Extract the [x, y] coordinate from the center of the cell holding the provided text.  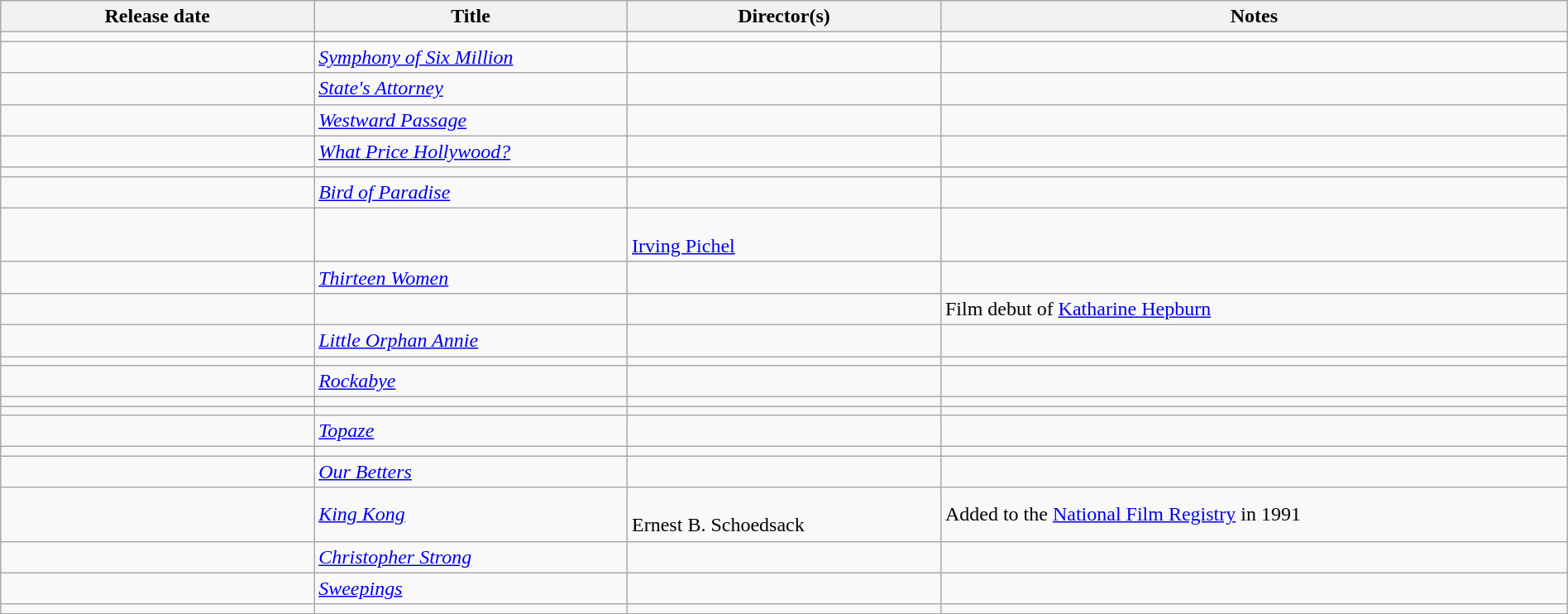
Release date [157, 17]
Topaze [471, 431]
Westward Passage [471, 120]
What Price Hollywood? [471, 151]
Director(s) [784, 17]
Notes [1254, 17]
King Kong [471, 515]
Christopher Strong [471, 557]
Thirteen Women [471, 277]
Symphony of Six Million [471, 57]
Added to the National Film Registry in 1991 [1254, 515]
State's Attorney [471, 89]
Sweepings [471, 588]
Film debut of Katharine Hepburn [1254, 309]
Little Orphan Annie [471, 340]
Title [471, 17]
Rockabye [471, 381]
Bird of Paradise [471, 192]
Ernest B. Schoedsack [784, 515]
Our Betters [471, 472]
Irving Pichel [784, 235]
